Return the (x, y) coordinate for the center point of the cell that contains the specified text.  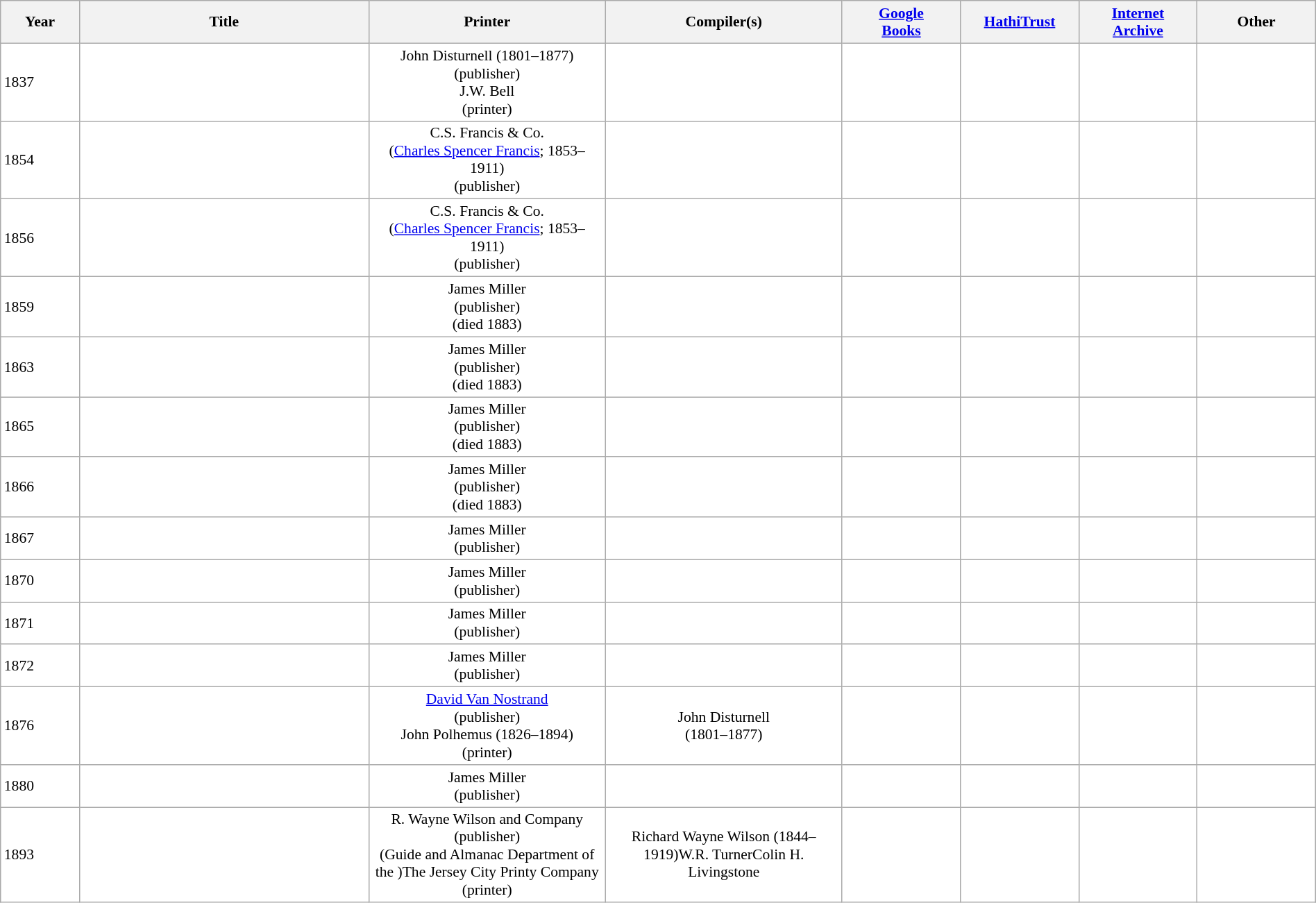
1867 (40, 539)
1866 (40, 487)
1859 (40, 307)
David Van Nostrand(publisher)John Polhemus (1826–1894)(printer) (487, 726)
John Disturnell(1801–1877) (723, 726)
Printer (487, 22)
John Disturnell (1801–1877)(publisher)J.W. Bell(printer) (487, 82)
1865 (40, 428)
R. Wayne Wilson and Company(publisher)(Guide and Almanac Department of the )The Jersey City Printy Company(printer) (487, 855)
HathiTrust (1020, 22)
1863 (40, 366)
InternetArchive (1138, 22)
Title (223, 22)
1856 (40, 238)
Year (40, 22)
1854 (40, 160)
Compiler(s) (723, 22)
1870 (40, 580)
1872 (40, 666)
1837 (40, 82)
1871 (40, 623)
1893 (40, 855)
1880 (40, 786)
Other (1256, 22)
1876 (40, 726)
Richard Wayne Wilson (1844–1919)W.R. TurnerColin H. Livingstone (723, 855)
GoogleBooks (901, 22)
